Scan for the cell matching the given text and deliver its [X, Y] coordinate at center. 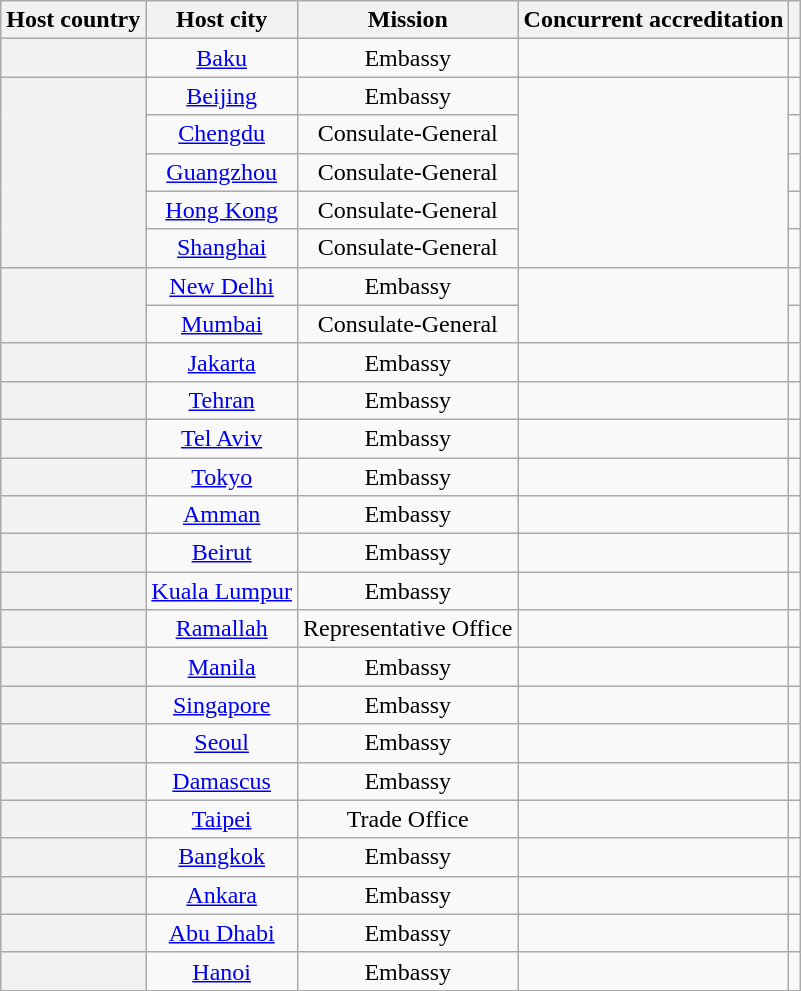
Guangzhou [222, 172]
Taipei [222, 819]
Jakarta [222, 362]
Hanoi [222, 971]
Damascus [222, 781]
Trade Office [408, 819]
Singapore [222, 705]
Seoul [222, 743]
Host city [222, 20]
Representative Office [408, 629]
Host country [74, 20]
Bangkok [222, 857]
Beijing [222, 96]
Mission [408, 20]
Abu Dhabi [222, 933]
Baku [222, 58]
Concurrent accreditation [654, 20]
Ankara [222, 895]
Tel Aviv [222, 438]
Tehran [222, 400]
Mumbai [222, 324]
Kuala Lumpur [222, 591]
Hong Kong [222, 210]
Ramallah [222, 629]
Shanghai [222, 248]
Tokyo [222, 477]
Chengdu [222, 134]
New Delhi [222, 286]
Beirut [222, 553]
Manila [222, 667]
Amman [222, 515]
